Pinpoint the cell where the given text exists, returning its [x, y] midpoint coordinate. 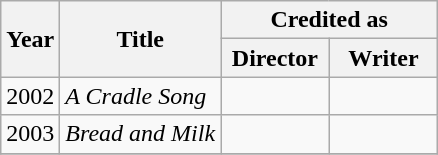
Credited as [330, 20]
Bread and Milk [140, 134]
Writer [384, 58]
Director [276, 58]
2002 [30, 96]
A Cradle Song [140, 96]
Title [140, 39]
2003 [30, 134]
Year [30, 39]
